Pinpoint the cell where the given text exists, returning its [x, y] midpoint coordinate. 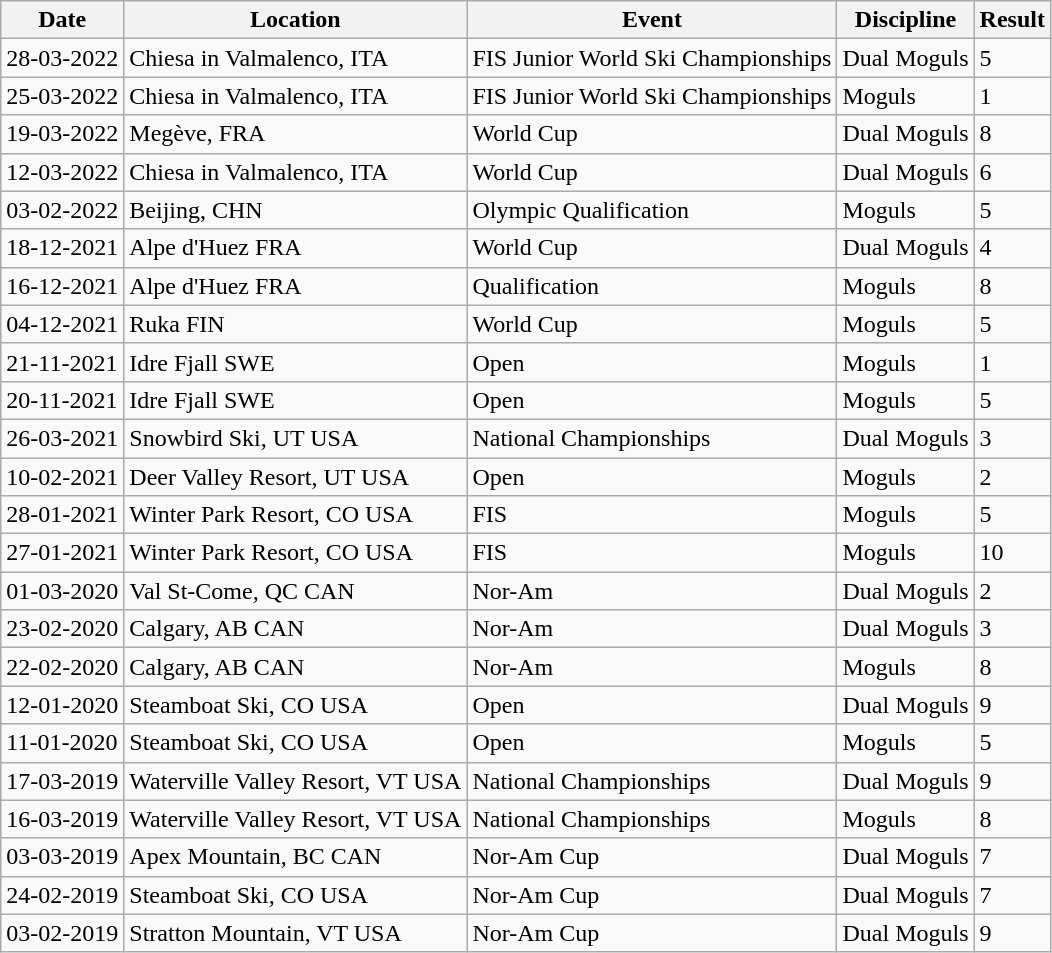
22-02-2020 [62, 667]
28-01-2021 [62, 515]
Snowbird Ski, UT USA [296, 438]
Discipline [906, 20]
03-03-2019 [62, 857]
03-02-2022 [62, 210]
11-01-2020 [62, 743]
16-03-2019 [62, 819]
04-12-2021 [62, 324]
18-12-2021 [62, 248]
16-12-2021 [62, 286]
24-02-2019 [62, 895]
03-02-2019 [62, 933]
01-03-2020 [62, 591]
23-02-2020 [62, 629]
Stratton Mountain, VT USA [296, 933]
Deer Valley Resort, UT USA [296, 477]
20-11-2021 [62, 400]
21-11-2021 [62, 362]
12-01-2020 [62, 705]
26-03-2021 [62, 438]
4 [1012, 248]
6 [1012, 172]
Location [296, 20]
25-03-2022 [62, 96]
Val St-Come, QC CAN [296, 591]
Beijing, CHN [296, 210]
19-03-2022 [62, 134]
Qualification [652, 286]
28-03-2022 [62, 58]
Olympic Qualification [652, 210]
Ruka FIN [296, 324]
Date [62, 20]
Megève, FRA [296, 134]
Result [1012, 20]
27-01-2021 [62, 553]
10-02-2021 [62, 477]
Event [652, 20]
17-03-2019 [62, 781]
Apex Mountain, BC CAN [296, 857]
10 [1012, 553]
12-03-2022 [62, 172]
